Locate the cell with the specified text and output its [X, Y] center coordinate. 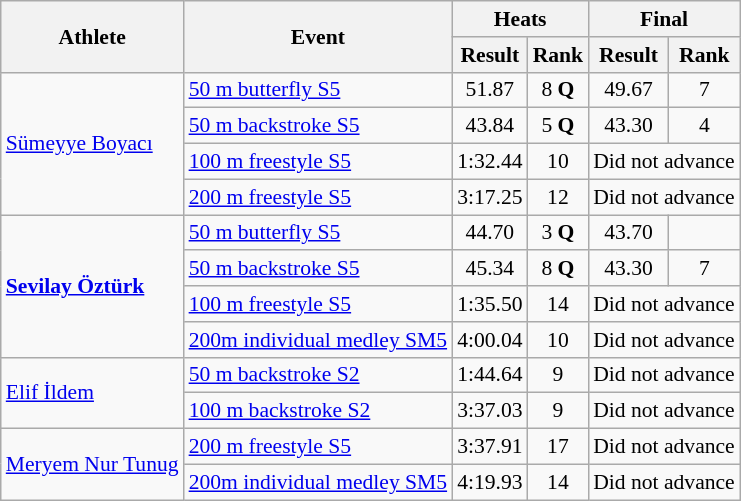
Sevilay Öztürk [92, 286]
1:32.44 [490, 162]
43.84 [490, 126]
45.34 [490, 269]
50 m backstroke S2 [318, 375]
5 Q [558, 126]
Final [664, 19]
43.70 [628, 233]
4:19.93 [490, 482]
Heats [520, 19]
17 [558, 447]
51.87 [490, 90]
3 Q [558, 233]
Event [318, 36]
4 [704, 126]
100 m backstroke S2 [318, 411]
Meryem Nur Tunug [92, 464]
Elif İldem [92, 392]
1:44.64 [490, 375]
4:00.04 [490, 340]
3:37.91 [490, 447]
3:37.03 [490, 411]
49.67 [628, 90]
44.70 [490, 233]
1:35.50 [490, 304]
12 [558, 197]
3:17.25 [490, 197]
Athlete [92, 36]
Sümeyye Boyacı [92, 143]
